Output the (x, y) coordinate of the center of the cell containing the given text.  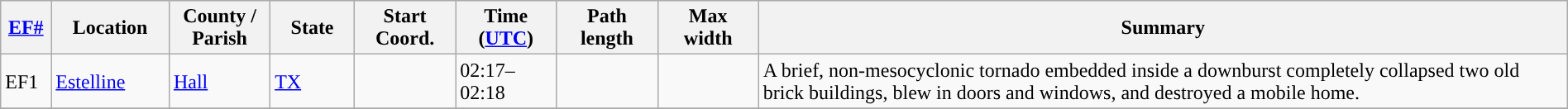
Summary (1163, 28)
EF# (26, 28)
Estelline (111, 81)
02:17–02:18 (506, 81)
EF1 (26, 81)
Start Coord. (404, 28)
TX (313, 81)
County / Parish (219, 28)
State (313, 28)
Hall (219, 81)
Time (UTC) (506, 28)
Max width (708, 28)
Location (111, 28)
Path length (607, 28)
